Determine the (x, y) coordinate at the center of the cell enclosing the given text.  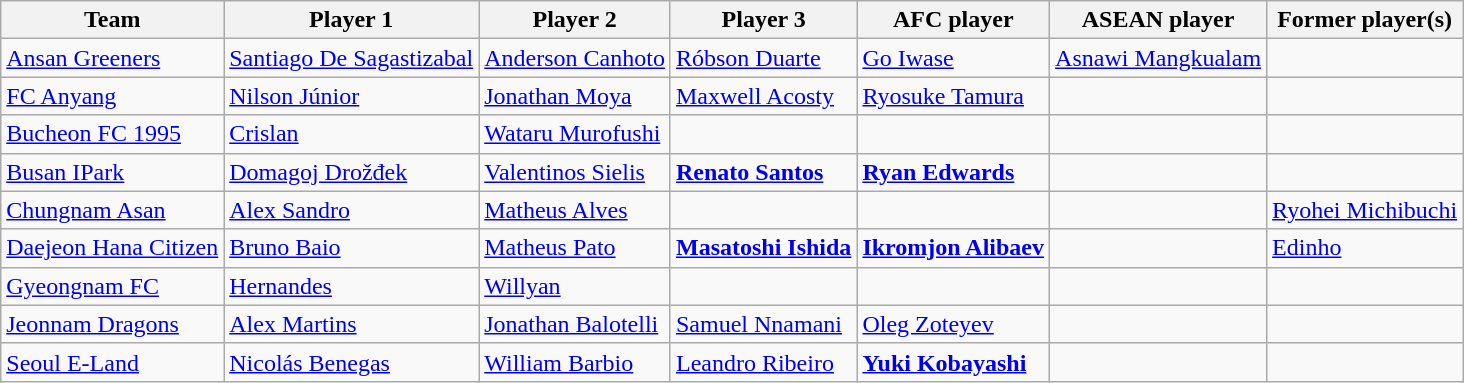
Busan IPark (112, 172)
Ryosuke Tamura (954, 96)
Go Iwase (954, 58)
Ansan Greeners (112, 58)
Alex Martins (352, 324)
Jonathan Balotelli (575, 324)
Nicolás Benegas (352, 362)
Bucheon FC 1995 (112, 134)
Wataru Murofushi (575, 134)
Domagoj Drožđek (352, 172)
Player 2 (575, 20)
Ikromjon Alibaev (954, 248)
AFC player (954, 20)
Crislan (352, 134)
Willyan (575, 286)
Jonathan Moya (575, 96)
Alex Sandro (352, 210)
Matheus Pato (575, 248)
Oleg Zoteyev (954, 324)
Hernandes (352, 286)
Former player(s) (1365, 20)
Team (112, 20)
Santiago De Sagastizabal (352, 58)
Matheus Alves (575, 210)
Daejeon Hana Citizen (112, 248)
Gyeongnam FC (112, 286)
Player 1 (352, 20)
Róbson Duarte (763, 58)
Anderson Canhoto (575, 58)
Masatoshi Ishida (763, 248)
Renato Santos (763, 172)
William Barbio (575, 362)
Yuki Kobayashi (954, 362)
Bruno Baio (352, 248)
Valentinos Sielis (575, 172)
Asnawi Mangkualam (1158, 58)
Maxwell Acosty (763, 96)
Ryohei Michibuchi (1365, 210)
FC Anyang (112, 96)
Leandro Ribeiro (763, 362)
Jeonnam Dragons (112, 324)
Nilson Júnior (352, 96)
Chungnam Asan (112, 210)
Ryan Edwards (954, 172)
ASEAN player (1158, 20)
Player 3 (763, 20)
Edinho (1365, 248)
Samuel Nnamani (763, 324)
Seoul E-Land (112, 362)
